Capture the cell that displays the provided text and extract its [x, y] central coordinate. 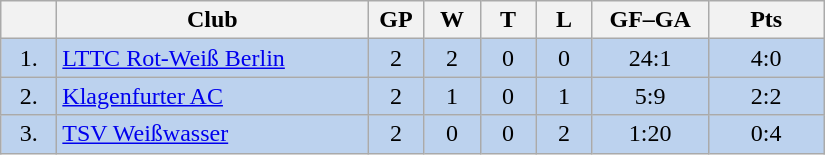
5:9 [650, 96]
0:4 [766, 134]
2:2 [766, 96]
4:0 [766, 58]
GF–GA [650, 20]
Club [212, 20]
LTTC Rot-Weiß Berlin [212, 58]
TSV Weißwasser [212, 134]
W [452, 20]
T [508, 20]
1:20 [650, 134]
GP [396, 20]
L [564, 20]
2. [29, 96]
1. [29, 58]
Klagenfurter AC [212, 96]
24:1 [650, 58]
Pts [766, 20]
3. [29, 134]
